For the text-containing cell, return its midpoint in [X, Y] coordinate format. 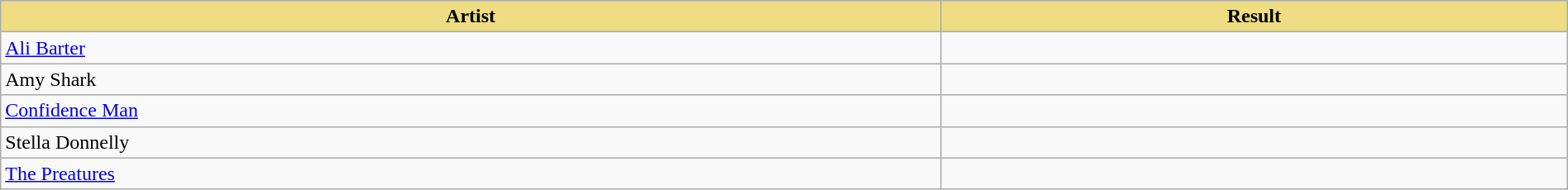
Artist [471, 17]
Amy Shark [471, 79]
Confidence Man [471, 111]
The Preatures [471, 173]
Result [1254, 17]
Ali Barter [471, 48]
Stella Donnelly [471, 142]
